Identify which cell holds the provided text, then report its [x, y] central coordinate. 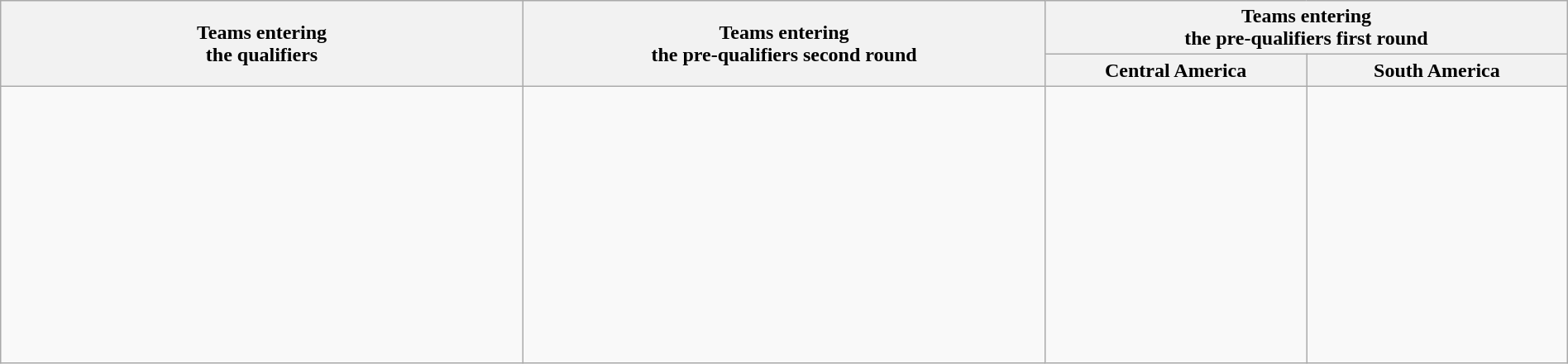
Teams entering the qualifiers [262, 43]
South America [1437, 70]
Teams enteringthe pre-qualifiers first round [1307, 28]
Central America [1176, 70]
Teams enteringthe pre-qualifiers second round [784, 43]
